Output the (X, Y) coordinate of the center of the cell containing the given text.  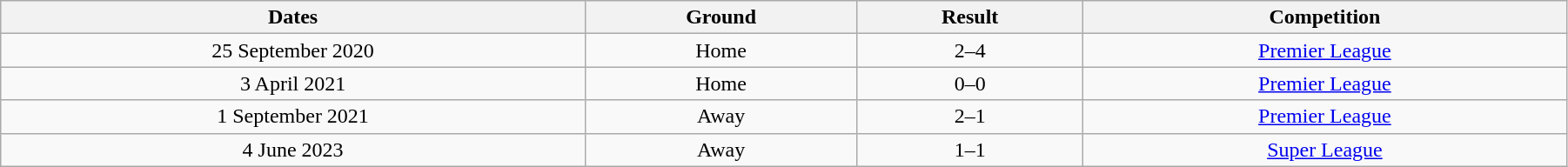
Competition (1324, 17)
1–1 (970, 150)
Ground (720, 17)
0–0 (970, 83)
3 April 2021 (293, 83)
2–1 (970, 117)
1 September 2021 (293, 117)
4 June 2023 (293, 150)
Result (970, 17)
25 September 2020 (293, 50)
Super League (1324, 150)
Dates (293, 17)
2–4 (970, 50)
